From the cell containing the given text, extract its center point as (x, y) coordinate. 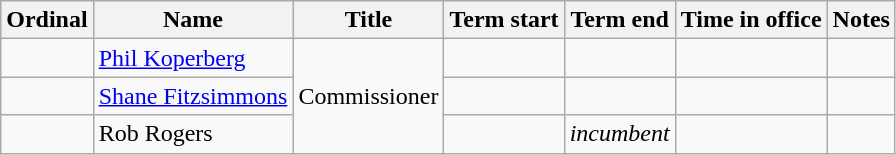
Time in office (751, 20)
Term start (504, 20)
Rob Rogers (193, 134)
Commissioner (368, 96)
Ordinal (47, 20)
Name (193, 20)
Phil Koperberg (193, 58)
Shane Fitzsimmons (193, 96)
Term end (620, 20)
Title (368, 20)
incumbent (620, 134)
Notes (861, 20)
